Locate the cell with the specified text and output its [x, y] center coordinate. 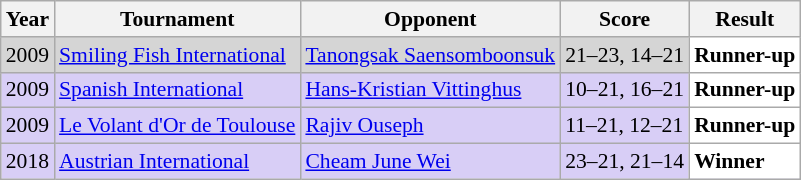
Spanish International [177, 90]
Hans-Kristian Vittinghus [430, 90]
Smiling Fish International [177, 55]
11–21, 12–21 [624, 126]
Score [624, 19]
Le Volant d'Or de Toulouse [177, 126]
2018 [28, 162]
Rajiv Ouseph [430, 126]
Cheam June Wei [430, 162]
10–21, 16–21 [624, 90]
Year [28, 19]
23–21, 21–14 [624, 162]
Result [744, 19]
21–23, 14–21 [624, 55]
Tanongsak Saensomboonsuk [430, 55]
Austrian International [177, 162]
Opponent [430, 19]
Tournament [177, 19]
Winner [744, 162]
